Return the [X, Y] coordinate for the center point of the cell that contains the specified text.  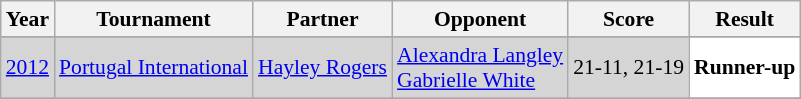
Opponent [480, 19]
Hayley Rogers [322, 68]
2012 [28, 68]
Score [628, 19]
Alexandra Langley Gabrielle White [480, 68]
Partner [322, 19]
Year [28, 19]
21-11, 21-19 [628, 68]
Result [744, 19]
Tournament [154, 19]
Runner-up [744, 68]
Portugal International [154, 68]
